Identify which cell holds the provided text, then report its (X, Y) central coordinate. 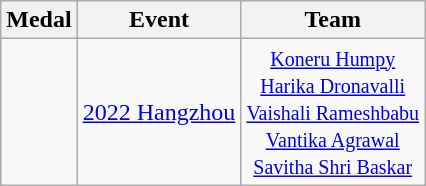
Medal (39, 20)
Event (159, 20)
Koneru HumpyHarika DronavalliVaishali RameshbabuVantika AgrawalSavitha Shri Baskar (333, 112)
Team (333, 20)
2022 Hangzhou (159, 112)
